Capture the cell that displays the provided text and extract its (X, Y) central coordinate. 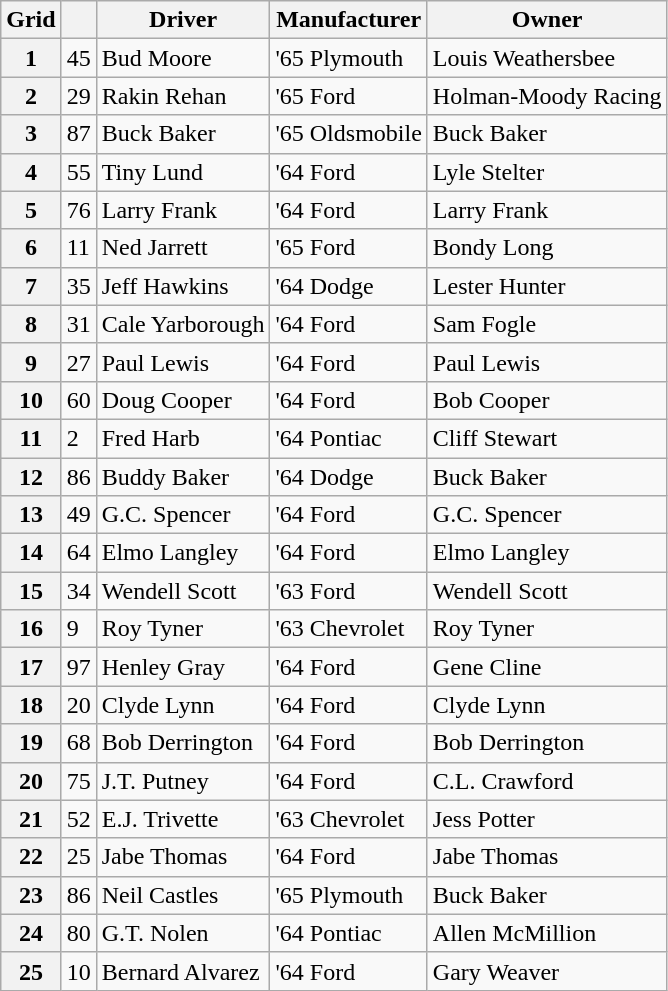
29 (78, 96)
Henley Gray (183, 667)
49 (78, 515)
23 (31, 895)
Cliff Stewart (547, 438)
J.T. Putney (183, 781)
45 (78, 58)
'65 Oldsmobile (348, 134)
Doug Cooper (183, 400)
1 (31, 58)
Lyle Stelter (547, 172)
15 (31, 591)
7 (31, 286)
Jeff Hawkins (183, 286)
27 (78, 362)
Ned Jarrett (183, 248)
16 (31, 629)
97 (78, 667)
55 (78, 172)
87 (78, 134)
Gary Weaver (547, 971)
24 (31, 933)
19 (31, 743)
68 (78, 743)
Gene Cline (547, 667)
Louis Weathersbee (547, 58)
60 (78, 400)
64 (78, 553)
'63 Ford (348, 591)
Buddy Baker (183, 477)
18 (31, 705)
5 (31, 210)
Allen McMillion (547, 933)
52 (78, 819)
80 (78, 933)
Bud Moore (183, 58)
31 (78, 324)
Lester Hunter (547, 286)
Fred Harb (183, 438)
6 (31, 248)
35 (78, 286)
75 (78, 781)
76 (78, 210)
34 (78, 591)
21 (31, 819)
4 (31, 172)
Holman-Moody Racing (547, 96)
Manufacturer (348, 20)
G.T. Nolen (183, 933)
12 (31, 477)
Rakin Rehan (183, 96)
Sam Fogle (547, 324)
Neil Castles (183, 895)
Tiny Lund (183, 172)
3 (31, 134)
Grid (31, 20)
14 (31, 553)
Driver (183, 20)
Jess Potter (547, 819)
Bernard Alvarez (183, 971)
Bob Cooper (547, 400)
17 (31, 667)
C.L. Crawford (547, 781)
E.J. Trivette (183, 819)
Bondy Long (547, 248)
Owner (547, 20)
22 (31, 857)
8 (31, 324)
13 (31, 515)
Cale Yarborough (183, 324)
